Return (X, Y) of the center of cell containing provided text 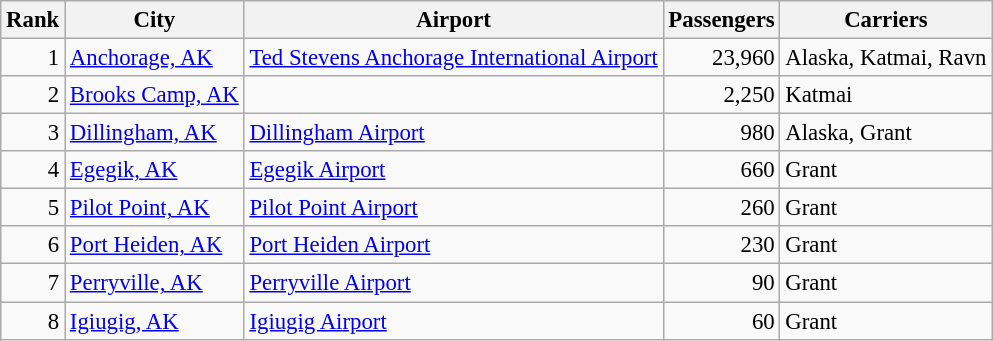
1 (33, 58)
23,960 (722, 58)
Dillingham, AK (155, 133)
Perryville, AK (155, 283)
8 (33, 321)
Egegik Airport (454, 170)
Rank (33, 20)
Anchorage, AK (155, 58)
Pilot Point, AK (155, 208)
Port Heiden Airport (454, 245)
230 (722, 245)
City (155, 20)
Perryville Airport (454, 283)
90 (722, 283)
Dillingham Airport (454, 133)
Igiugig, AK (155, 321)
Egegik, AK (155, 170)
Pilot Point Airport (454, 208)
5 (33, 208)
4 (33, 170)
Port Heiden, AK (155, 245)
Ted Stevens Anchorage International Airport (454, 58)
Brooks Camp, AK (155, 95)
Alaska, Grant (886, 133)
980 (722, 133)
6 (33, 245)
2 (33, 95)
60 (722, 321)
Katmai (886, 95)
Alaska, Katmai, Ravn (886, 58)
Igiugig Airport (454, 321)
Airport (454, 20)
Passengers (722, 20)
260 (722, 208)
2,250 (722, 95)
Carriers (886, 20)
660 (722, 170)
7 (33, 283)
3 (33, 133)
